Output the [x, y] coordinate of the center of the cell containing the given text.  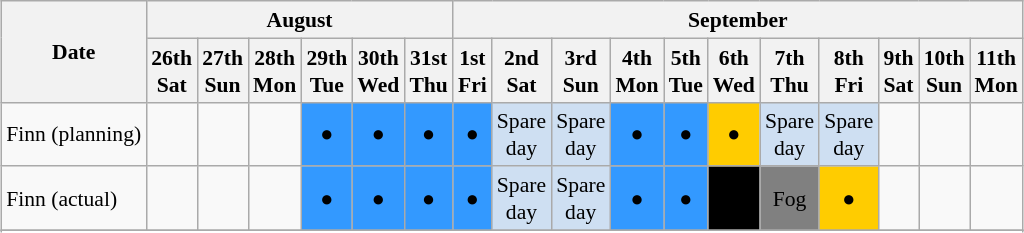
1stFri [472, 70]
30thWed [378, 70]
5thTue [686, 70]
2ndSat [522, 70]
29thTue [326, 70]
Fog [790, 198]
26thSat [172, 70]
3rdSun [580, 70]
Finn (planning) [74, 134]
August [300, 20]
6thWed [734, 70]
7thThu [790, 70]
10thSun [944, 70]
31stThu [428, 70]
Date [74, 52]
September [738, 20]
9thSat [898, 70]
4thMon [636, 70]
28thMon [274, 70]
8thFri [848, 70]
11thMon [996, 70]
Finn (actual) [74, 198]
27thSun [222, 70]
